Return the (x, y) coordinate for the center point of the cell that contains the specified text.  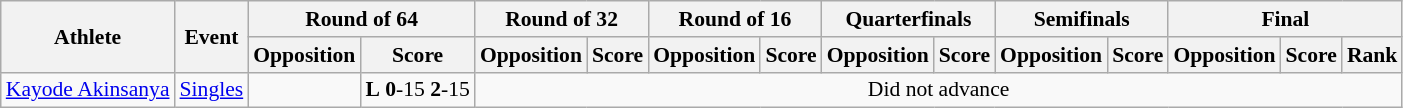
Semifinals (1082, 19)
L 0-15 2-15 (418, 90)
Did not advance (938, 90)
Quarterfinals (908, 19)
Athlete (88, 36)
Event (212, 36)
Round of 32 (562, 19)
Kayode Akinsanya (88, 90)
Rank (1372, 55)
Round of 16 (734, 19)
Final (1285, 19)
Round of 64 (362, 19)
Singles (212, 90)
